Capture the cell that displays the provided text and extract its (x, y) central coordinate. 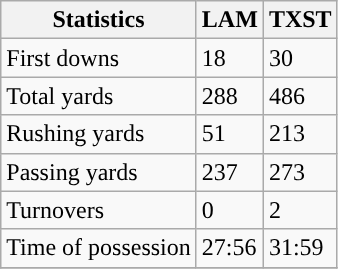
Statistics (99, 20)
51 (230, 134)
30 (300, 58)
288 (230, 96)
27:56 (230, 248)
Total yards (99, 96)
237 (230, 172)
213 (300, 134)
LAM (230, 20)
Time of possession (99, 248)
Turnovers (99, 210)
18 (230, 58)
273 (300, 172)
486 (300, 96)
0 (230, 210)
2 (300, 210)
Rushing yards (99, 134)
31:59 (300, 248)
First downs (99, 58)
Passing yards (99, 172)
TXST (300, 20)
